Detect which cell encompasses the target text, then output its (x, y) center coordinate. 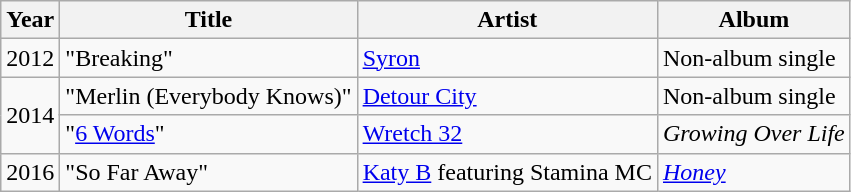
"Merlin (Everybody Knows)" (208, 96)
"Breaking" (208, 58)
2012 (30, 58)
"6 Words" (208, 134)
Growing Over Life (754, 134)
Artist (507, 20)
Title (208, 20)
2014 (30, 115)
Wretch 32 (507, 134)
Syron (507, 58)
"So Far Away" (208, 172)
2016 (30, 172)
Katy B featuring Stamina MC (507, 172)
Detour City (507, 96)
Album (754, 20)
Year (30, 20)
Honey (754, 172)
